Locate the cell with the specified text and output its [X, Y] center coordinate. 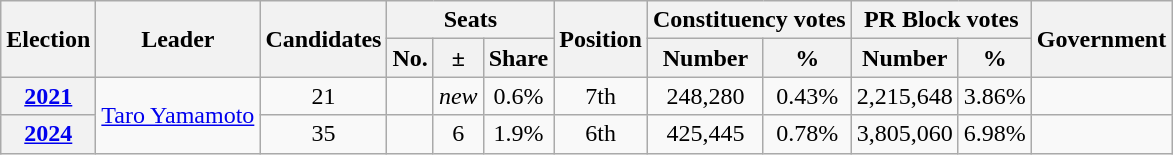
Leader [178, 39]
6.98% [994, 134]
2024 [48, 134]
Election [48, 39]
Constituency votes [749, 20]
Position [601, 39]
± [458, 58]
248,280 [705, 96]
Candidates [324, 39]
Share [518, 58]
6 [458, 134]
2021 [48, 96]
3,805,060 [904, 134]
0.6% [518, 96]
21 [324, 96]
1.9% [518, 134]
35 [324, 134]
0.43% [807, 96]
7th [601, 96]
Seats [470, 20]
PR Block votes [941, 20]
new [458, 96]
No. [410, 58]
Taro Yamamoto [178, 115]
6th [601, 134]
Government [1101, 39]
0.78% [807, 134]
425,445 [705, 134]
2,215,648 [904, 96]
3.86% [994, 96]
